Detect which cell encompasses the target text, then output its (X, Y) center coordinate. 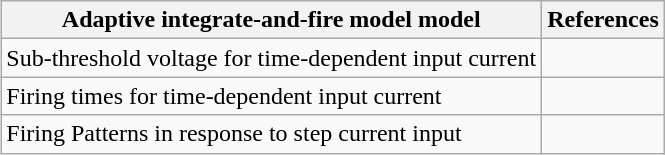
Sub-threshold voltage for time-dependent input current (272, 58)
References (604, 20)
Firing times for time-dependent input current (272, 96)
Adaptive integrate-and-fire model model (272, 20)
Firing Patterns in response to step current input (272, 134)
